Pinpoint the cell where the given text exists, returning its (x, y) midpoint coordinate. 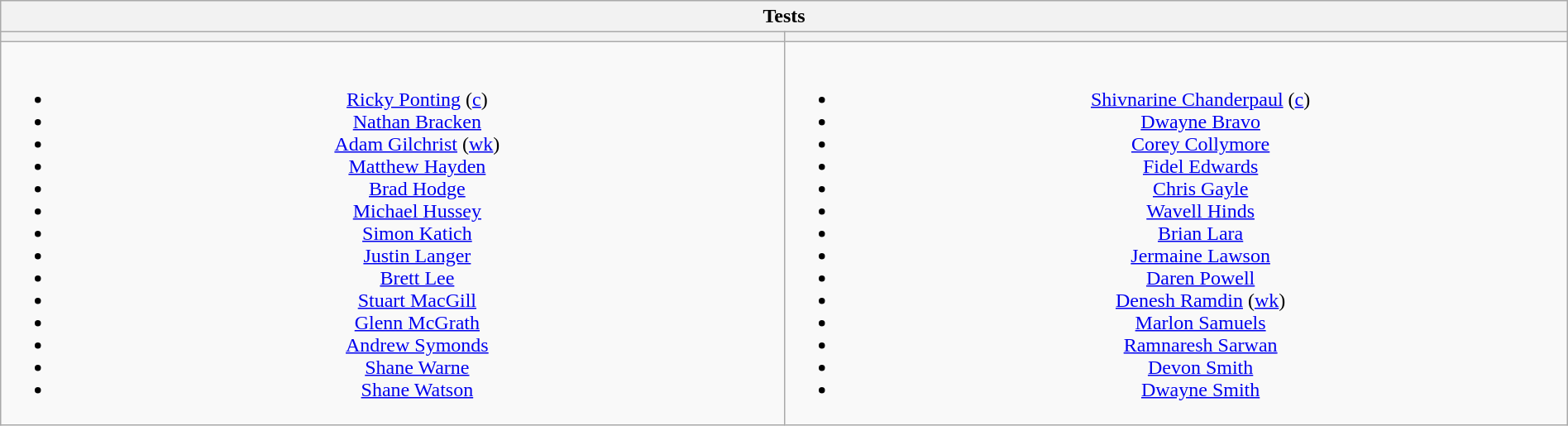
Tests (784, 17)
